Provide the [x, y] coordinate of the cell's center where the given text is located.  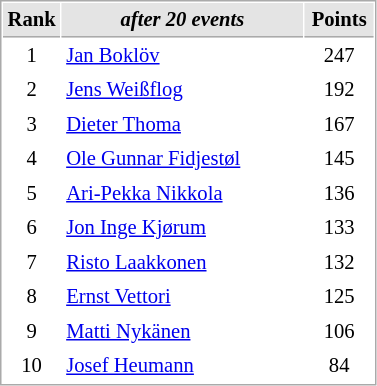
1 [32, 56]
192 [340, 90]
2 [32, 90]
125 [340, 296]
9 [32, 332]
Dieter Thoma [183, 124]
Jon Inge Kjørum [183, 228]
Risto Laakkonen [183, 262]
8 [32, 296]
Points [340, 20]
145 [340, 158]
Matti Nykänen [183, 332]
10 [32, 366]
5 [32, 194]
133 [340, 228]
167 [340, 124]
Ole Gunnar Fidjestøl [183, 158]
136 [340, 194]
4 [32, 158]
106 [340, 332]
6 [32, 228]
Jens Weißflog [183, 90]
132 [340, 262]
Josef Heumann [183, 366]
7 [32, 262]
Ernst Vettori [183, 296]
247 [340, 56]
after 20 events [183, 20]
3 [32, 124]
Rank [32, 20]
Ari-Pekka Nikkola [183, 194]
84 [340, 366]
Jan Boklöv [183, 56]
